From the cell containing the given text, extract its center point as (x, y) coordinate. 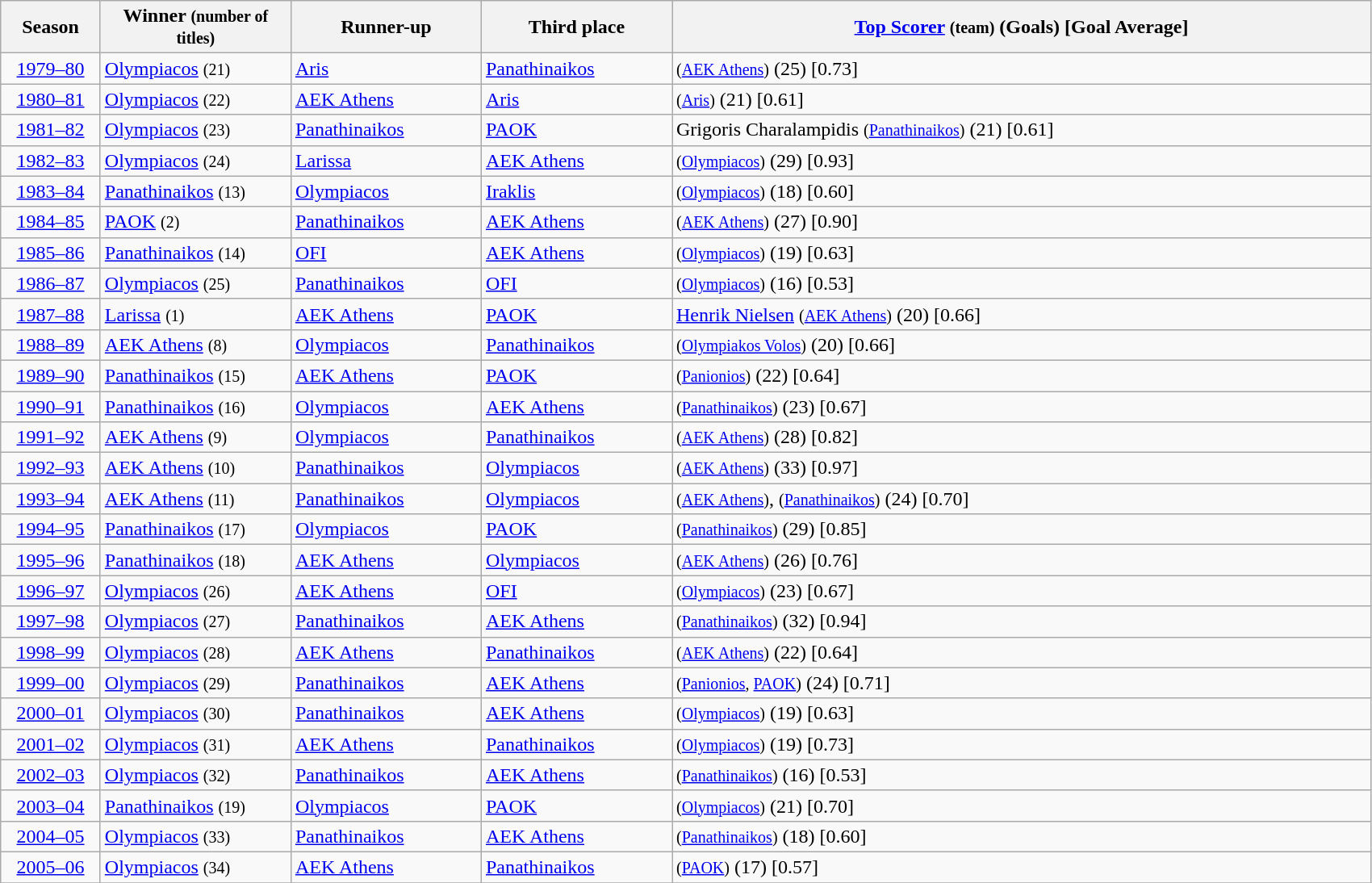
1988–89 (51, 345)
(Panathinaikos) (29) [0.85] (1021, 529)
Panathinaikos (18) (195, 560)
AEK Athens (11) (195, 499)
Season (51, 27)
1987–88 (51, 314)
(AEK Athens) (25) [0.73] (1021, 69)
1982–83 (51, 161)
1983–84 (51, 191)
AEK Athens (10) (195, 468)
(Panathinaikos) (32) [0.94] (1021, 621)
PAOK (2) (195, 222)
AEK Athens (8) (195, 345)
1999–00 (51, 683)
(Panathinaikos) (23) [0.67] (1021, 406)
2005–06 (51, 867)
2002–03 (51, 775)
Panathinaikos (15) (195, 375)
(PAOK) (17) [0.57] (1021, 867)
Panathinaikos (14) (195, 253)
(Olympiacos) (29) [0.93] (1021, 161)
Olympiacos (28) (195, 652)
(Olympiacos) (18) [0.60] (1021, 191)
(Olympiakos Volos) (20) [0.66] (1021, 345)
Olympiacos (31) (195, 744)
1985–86 (51, 253)
(AEK Athens) (22) [0.64] (1021, 652)
1996–97 (51, 591)
(Aris) (21) [0.61] (1021, 99)
1997–98 (51, 621)
Larissa (386, 161)
Olympiacos (32) (195, 775)
(AEK Athens) (33) [0.97] (1021, 468)
2000–01 (51, 714)
Panathinaikos (19) (195, 806)
(Olympiacos) (23) [0.67] (1021, 591)
1992–93 (51, 468)
(Panathinaikos) (18) [0.60] (1021, 836)
Olympiacos (22) (195, 99)
(AEK Athens) (28) [0.82] (1021, 437)
(AEK Athens) (27) [0.90] (1021, 222)
1990–91 (51, 406)
1989–90 (51, 375)
(AEK Athens) (26) [0.76] (1021, 560)
Henrik Nielsen (AEK Athens) (20) [0.66] (1021, 314)
(Panathinaikos) (16) [0.53] (1021, 775)
Olympiacos (30) (195, 714)
Olympiacos (21) (195, 69)
2004–05 (51, 836)
Larissa (1) (195, 314)
Olympiacos (26) (195, 591)
(Olympiacos) (16) [0.53] (1021, 283)
(Olympiacos) (19) [0.73] (1021, 744)
2003–04 (51, 806)
1984–85 (51, 222)
Olympiacos (34) (195, 867)
1993–94 (51, 499)
1979–80 (51, 69)
1981–82 (51, 130)
Olympiacos (24) (195, 161)
Top Scorer (team) (Goals) [Goal Average] (1021, 27)
Panathinaikos (17) (195, 529)
(Panionios, PAOK) (24) [0.71] (1021, 683)
1991–92 (51, 437)
Runner-up (386, 27)
2001–02 (51, 744)
Olympiacos (27) (195, 621)
1980–81 (51, 99)
Grigoris Charalampidis (Panathinaikos) (21) [0.61] (1021, 130)
1986–87 (51, 283)
(Olympiacos) (21) [0.70] (1021, 806)
(Panionios) (22) [0.64] (1021, 375)
Third place (576, 27)
1994–95 (51, 529)
Panathinaikos (16) (195, 406)
1995–96 (51, 560)
Olympiacos (25) (195, 283)
1998–99 (51, 652)
Olympiacos (33) (195, 836)
Olympiacos (23) (195, 130)
(AEK Athens), (Panathinaikos) (24) [0.70] (1021, 499)
Olympiacos (29) (195, 683)
Panathinaikos (13) (195, 191)
Winner (number of titles) (195, 27)
AEK Athens (9) (195, 437)
Iraklis (576, 191)
